Scan for the cell matching the given text and deliver its (x, y) coordinate at center. 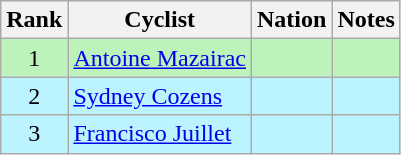
Rank (34, 20)
Nation (292, 20)
Notes (366, 20)
Antoine Mazairac (160, 58)
2 (34, 96)
Sydney Cozens (160, 96)
Francisco Juillet (160, 134)
1 (34, 58)
Cyclist (160, 20)
3 (34, 134)
